From the cell containing the given text, extract its center point as (X, Y) coordinate. 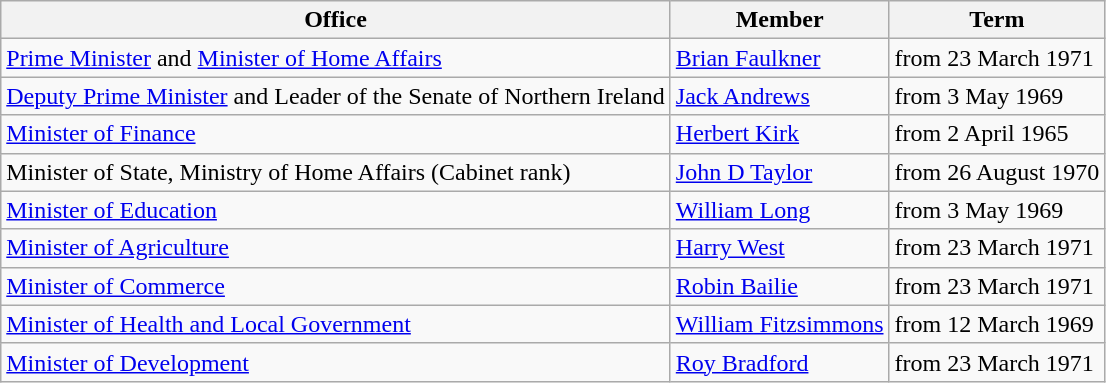
Office (336, 20)
Minister of Finance (336, 134)
from 26 August 1970 (997, 172)
Jack Andrews (780, 96)
Term (997, 20)
from 2 April 1965 (997, 134)
Deputy Prime Minister and Leader of the Senate of Northern Ireland (336, 96)
Minister of Agriculture (336, 248)
Prime Minister and Minister of Home Affairs (336, 58)
Minister of Education (336, 210)
William Long (780, 210)
Minister of Development (336, 362)
William Fitzsimmons (780, 324)
Harry West (780, 248)
Robin Bailie (780, 286)
Minister of State, Ministry of Home Affairs (Cabinet rank) (336, 172)
from 12 March 1969 (997, 324)
Member (780, 20)
Brian Faulkner (780, 58)
Minister of Health and Local Government (336, 324)
Minister of Commerce (336, 286)
Herbert Kirk (780, 134)
John D Taylor (780, 172)
Roy Bradford (780, 362)
